Provide the (x, y) coordinate of the cell's center where the given text is located.  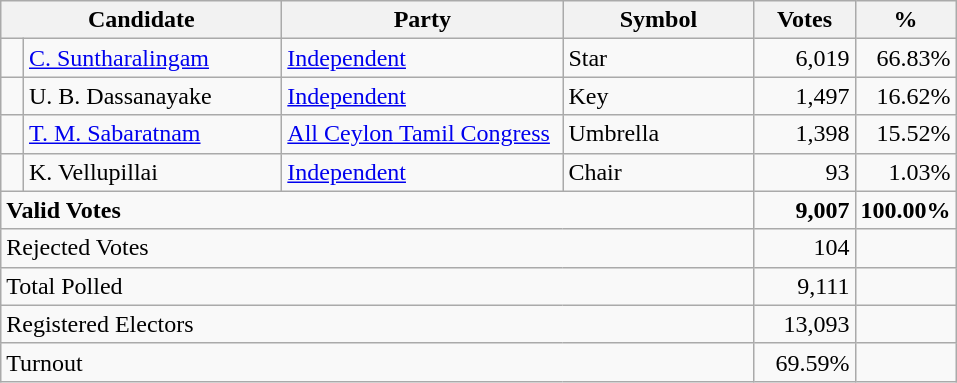
13,093 (804, 324)
Total Polled (378, 286)
93 (804, 172)
U. B. Dassanayake (152, 96)
All Ceylon Tamil Congress (422, 134)
1,497 (804, 96)
C. Suntharalingam (152, 58)
Rejected Votes (378, 248)
K. Vellupillai (152, 172)
6,019 (804, 58)
Candidate (142, 20)
16.62% (906, 96)
Umbrella (658, 134)
Symbol (658, 20)
69.59% (804, 362)
66.83% (906, 58)
Chair (658, 172)
% (906, 20)
Key (658, 96)
Registered Electors (378, 324)
15.52% (906, 134)
100.00% (906, 210)
Votes (804, 20)
T. M. Sabaratnam (152, 134)
1,398 (804, 134)
9,007 (804, 210)
1.03% (906, 172)
Star (658, 58)
104 (804, 248)
9,111 (804, 286)
Party (422, 20)
Valid Votes (378, 210)
Turnout (378, 362)
